Find where the given text appears and provide that cell's center as [x, y] coordinate. 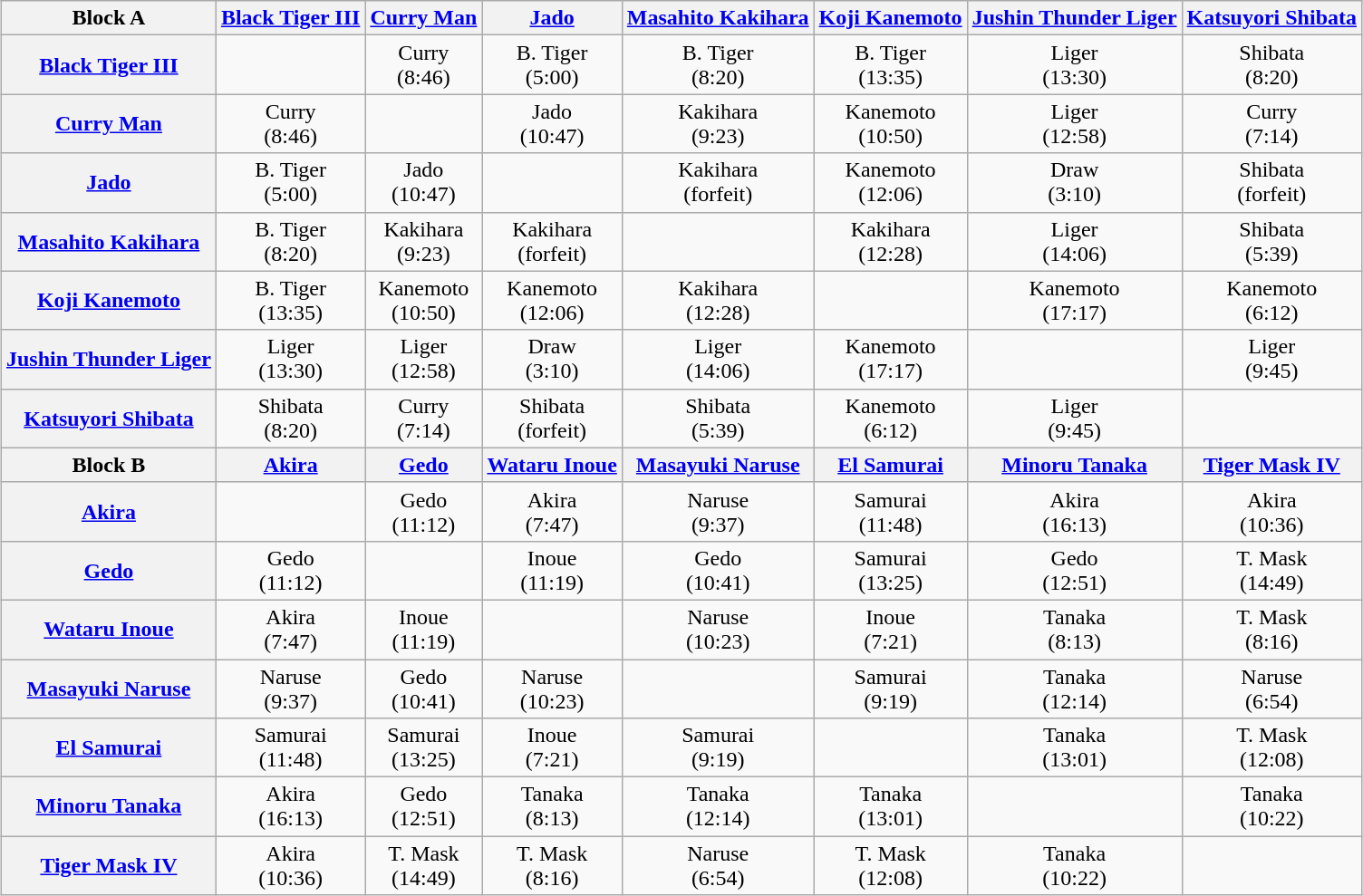
Block B [109, 465]
Block A [109, 18]
